Provide the (x, y) coordinate of the cell's center where the given text is located.  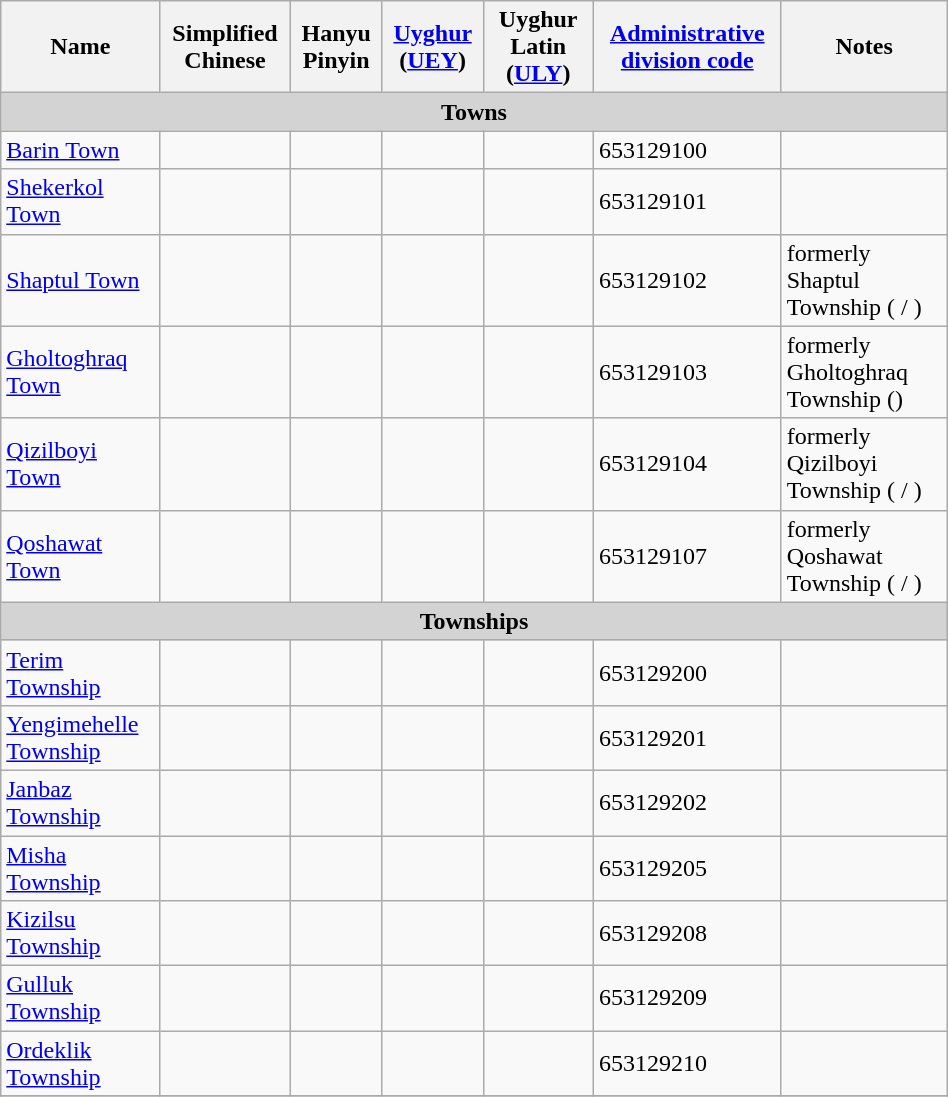
Name (80, 47)
Uyghur Latin (ULY) (538, 47)
Towns (474, 112)
Misha Township (80, 868)
Administrative division code (687, 47)
Townships (474, 621)
Yengimehelle Township (80, 738)
formerly Qizilboyi Township ( / ) (864, 464)
653129201 (687, 738)
653129208 (687, 934)
653129107 (687, 556)
Terim Township (80, 672)
Qizilboyi Town (80, 464)
Gulluk Township (80, 998)
653129101 (687, 202)
Gholtoghraq Town (80, 372)
653129202 (687, 802)
Hanyu Pinyin (336, 47)
formerly Qoshawat Township ( / ) (864, 556)
Notes (864, 47)
653129103 (687, 372)
Shekerkol Town (80, 202)
Ordeklik Township (80, 1064)
653129209 (687, 998)
653129210 (687, 1064)
Qoshawat Town (80, 556)
653129104 (687, 464)
Uyghur (UEY) (432, 47)
Kizilsu Township (80, 934)
Barin Town (80, 150)
formerly Gholtoghraq Township () (864, 372)
653129102 (687, 280)
653129100 (687, 150)
formerly Shaptul Township ( / ) (864, 280)
Simplified Chinese (225, 47)
Shaptul Town (80, 280)
653129205 (687, 868)
653129200 (687, 672)
Janbaz Township (80, 802)
